Scan for the cell matching the given text and deliver its (X, Y) coordinate at center. 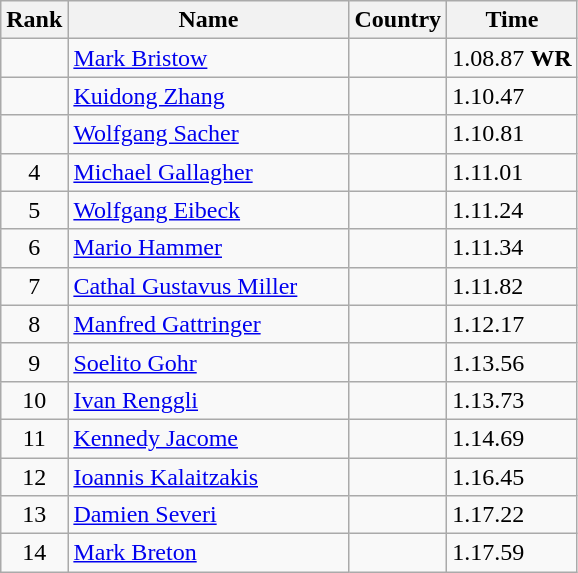
1.13.56 (512, 362)
Wolfgang Sacher (208, 134)
10 (34, 400)
11 (34, 438)
Manfred Gattringer (208, 324)
Country (398, 20)
1.11.24 (512, 210)
5 (34, 210)
Kennedy Jacome (208, 438)
Mark Bristow (208, 58)
1.17.22 (512, 515)
Soelito Gohr (208, 362)
1.14.69 (512, 438)
Ivan Renggli (208, 400)
Ioannis Kalaitzakis (208, 477)
1.11.01 (512, 172)
Damien Severi (208, 515)
7 (34, 286)
1.10.81 (512, 134)
13 (34, 515)
Cathal Gustavus Miller (208, 286)
14 (34, 553)
1.13.73 (512, 400)
Michael Gallagher (208, 172)
Mark Breton (208, 553)
1.08.87 WR (512, 58)
Wolfgang Eibeck (208, 210)
1.10.47 (512, 96)
6 (34, 248)
Time (512, 20)
Name (208, 20)
1.16.45 (512, 477)
9 (34, 362)
12 (34, 477)
1.12.17 (512, 324)
Rank (34, 20)
Kuidong Zhang (208, 96)
Mario Hammer (208, 248)
4 (34, 172)
1.11.82 (512, 286)
1.11.34 (512, 248)
1.17.59 (512, 553)
8 (34, 324)
